Capture the cell that displays the provided text and extract its [X, Y] central coordinate. 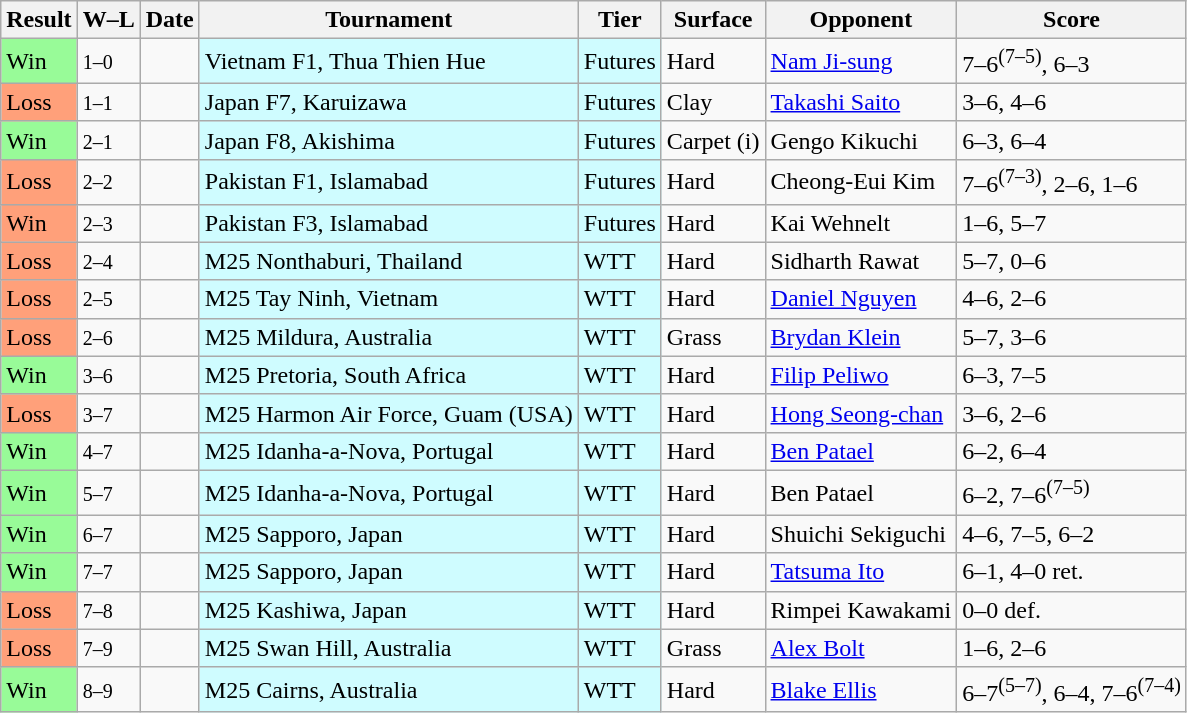
M25 Kashiwa, Japan [388, 610]
8–9 [108, 690]
Carpet (i) [713, 140]
Gengo Kikuchi [861, 140]
Japan F8, Akishima [388, 140]
2–1 [108, 140]
M25 Nonthaburi, Thailand [388, 261]
5–7, 3–6 [1072, 337]
Result [39, 20]
2–4 [108, 261]
Pakistan F1, Islamabad [388, 182]
3–6, 4–6 [1072, 102]
M25 Pretoria, South Africa [388, 375]
5–7 [108, 492]
M25 Swan Hill, Australia [388, 648]
6–2, 6–4 [1072, 451]
1–0 [108, 62]
M25 Cairns, Australia [388, 690]
Hong Seong-chan [861, 413]
Tier [620, 20]
7–6(7–5), 6–3 [1072, 62]
Opponent [861, 20]
3–7 [108, 413]
4–6, 7–5, 6–2 [1072, 534]
6–2, 7–6(7–5) [1072, 492]
Tatsuma Ito [861, 572]
6–1, 4–0 ret. [1072, 572]
Alex Bolt [861, 648]
7–6(7–3), 2–6, 1–6 [1072, 182]
Cheong-Eui Kim [861, 182]
Japan F7, Karuizawa [388, 102]
2–3 [108, 223]
Blake Ellis [861, 690]
2–6 [108, 337]
W–L [108, 20]
3–6, 2–6 [1072, 413]
Filip Peliwo [861, 375]
6–3, 7–5 [1072, 375]
3–6 [108, 375]
7–7 [108, 572]
Kai Wehnelt [861, 223]
Vietnam F1, Thua Thien Hue [388, 62]
Takashi Saito [861, 102]
6–7(5–7), 6–4, 7–6(7–4) [1072, 690]
M25 Tay Ninh, Vietnam [388, 299]
1–6, 5–7 [1072, 223]
2–2 [108, 182]
Daniel Nguyen [861, 299]
Brydan Klein [861, 337]
M25 Mildura, Australia [388, 337]
Rimpei Kawakami [861, 610]
Date [170, 20]
7–8 [108, 610]
7–9 [108, 648]
Nam Ji-sung [861, 62]
2–5 [108, 299]
6–3, 6–4 [1072, 140]
5–7, 0–6 [1072, 261]
Sidharth Rawat [861, 261]
Clay [713, 102]
6–7 [108, 534]
M25 Harmon Air Force, Guam (USA) [388, 413]
0–0 def. [1072, 610]
Shuichi Sekiguchi [861, 534]
Surface [713, 20]
1–1 [108, 102]
Pakistan F3, Islamabad [388, 223]
4–7 [108, 451]
Score [1072, 20]
1–6, 2–6 [1072, 648]
Tournament [388, 20]
4–6, 2–6 [1072, 299]
